Capture the cell that displays the provided text and extract its [X, Y] central coordinate. 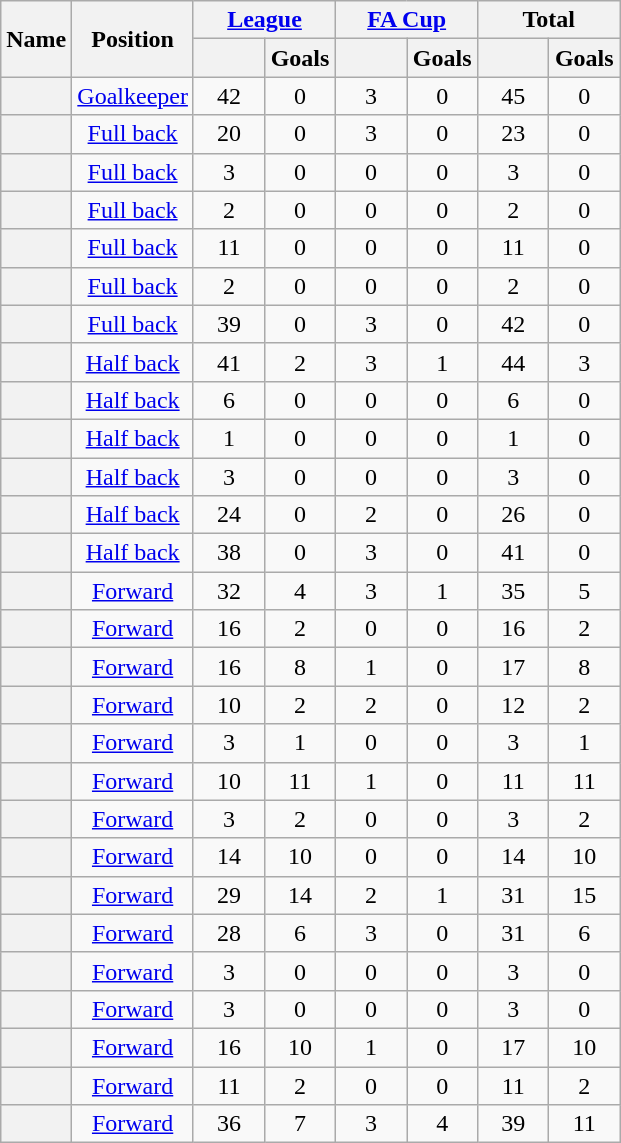
35 [514, 591]
Total [549, 20]
Goalkeeper [133, 96]
45 [514, 96]
7 [300, 1124]
20 [228, 134]
38 [228, 553]
23 [514, 134]
32 [228, 591]
Position [133, 39]
Name [36, 39]
28 [228, 933]
44 [514, 362]
29 [228, 895]
26 [514, 515]
36 [228, 1124]
15 [584, 895]
FA Cup [407, 20]
24 [228, 515]
League [264, 20]
12 [514, 705]
5 [584, 591]
